Scan for the cell matching the given text and deliver its (X, Y) coordinate at center. 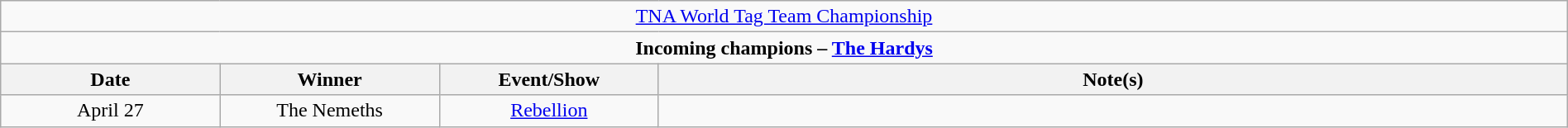
April 27 (111, 111)
Date (111, 79)
TNA World Tag Team Championship (784, 17)
Rebellion (549, 111)
The Nemeths (329, 111)
Note(s) (1113, 79)
Winner (329, 79)
Event/Show (549, 79)
Incoming champions – The Hardys (784, 48)
